Scan for the cell matching the given text and deliver its (x, y) coordinate at center. 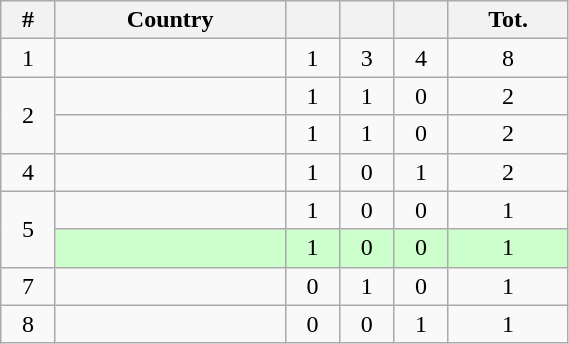
# (28, 20)
Tot. (508, 20)
3 (367, 58)
5 (28, 229)
7 (28, 286)
Country (170, 20)
